Pinpoint the cell where the given text exists, returning its (x, y) midpoint coordinate. 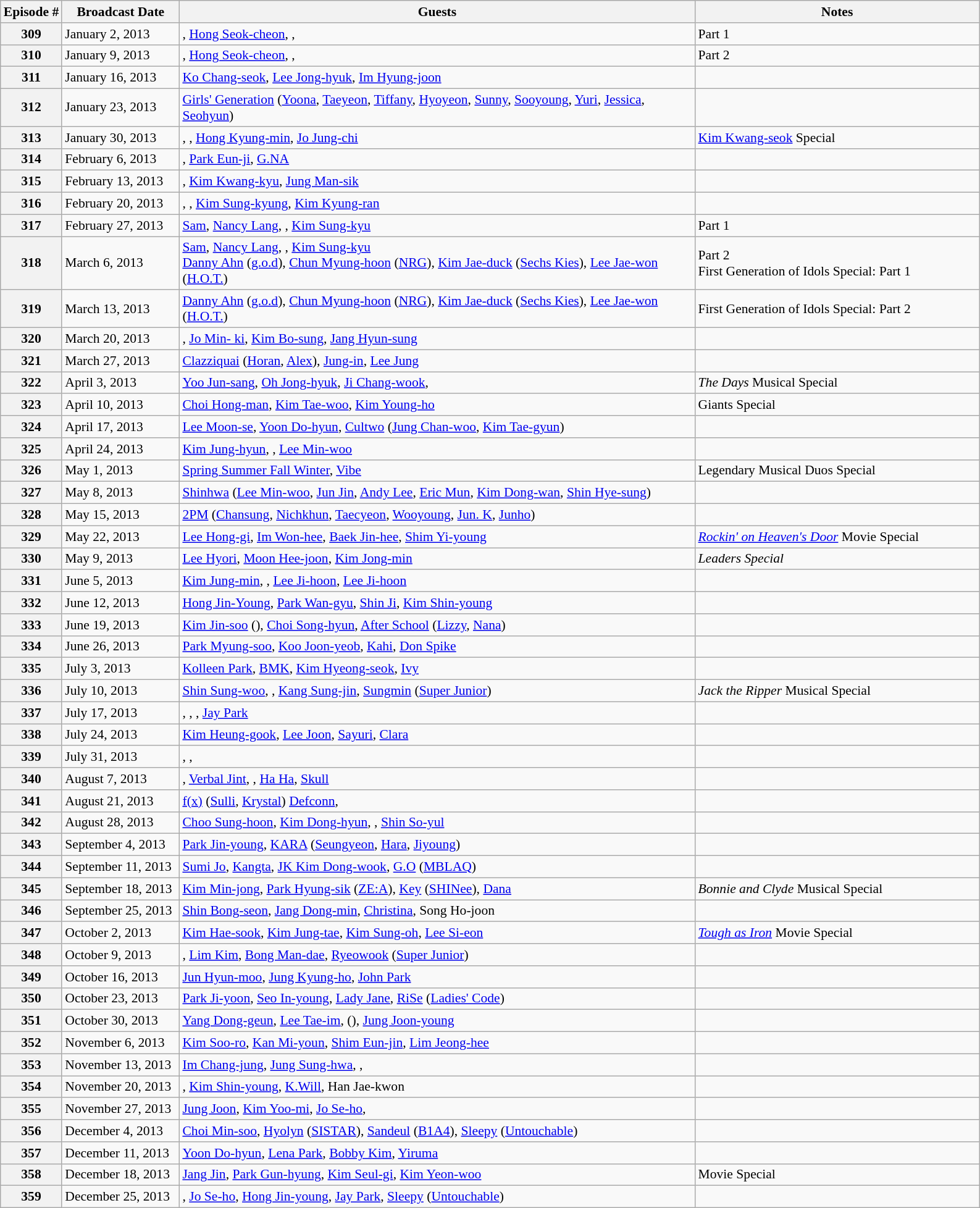
November 27, 2013 (120, 1109)
June 5, 2013 (120, 581)
November 6, 2013 (120, 1043)
Lee Moon-se, Yoon Do-hyun, Cultwo (Jung Chan-woo, Kim Tae-gyun) (437, 427)
Lee Hyori, Moon Hee-joon, Kim Jong-min (437, 559)
Kim Hae-sook, Kim Jung-tae, Kim Sung-oh, Lee Si-eon (437, 933)
336 (31, 691)
350 (31, 999)
Part 2 First Generation of Idols Special: Part 1 (837, 263)
October 9, 2013 (120, 955)
Jang Jin, Park Gun-hyung, Kim Seul-gi, Kim Yeon-woo (437, 1175)
, Kim Shin-young, K.Will, Han Jae-kwon (437, 1087)
Yang Dong-geun, Lee Tae-im, (), Jung Joon-young (437, 1021)
f(x) (Sulli, Krystal) Defconn, (437, 801)
March 27, 2013 (120, 361)
323 (31, 405)
August 21, 2013 (120, 801)
Choi Hong-man, Kim Tae-woo, Kim Young-ho (437, 405)
349 (31, 977)
Part 2 (837, 56)
November 13, 2013 (120, 1065)
First Generation of Idols Special: Part 2 (837, 309)
Jun Hyun-moo, Jung Kyung-ho, John Park (437, 977)
Kim Heung-gook, Lee Joon, Sayuri, Clara (437, 735)
September 25, 2013 (120, 911)
April 10, 2013 (120, 405)
Shin Sung-woo, , Kang Sung-jin, Sungmin (Super Junior) (437, 691)
, , Kim Sung-kyung, Kim Kyung-ran (437, 204)
351 (31, 1021)
Kim Jung-min, , Lee Ji-hoon, Lee Ji-hoon (437, 581)
346 (31, 911)
Legendary Musical Duos Special (837, 471)
325 (31, 449)
July 3, 2013 (120, 669)
309 (31, 34)
Kim Min-jong, Park Hyung-sik (ZE:A), Key (SHINee), Dana (437, 889)
Jack the Ripper Musical Special (837, 691)
345 (31, 889)
Choo Sung-hoon, Kim Dong-hyun, , Shin So-yul (437, 823)
August 7, 2013 (120, 779)
339 (31, 757)
330 (31, 559)
352 (31, 1043)
March 20, 2013 (120, 339)
318 (31, 263)
, , (437, 757)
Yoo Jun-sang, Oh Jong-hyuk, Ji Chang-wook, (437, 383)
327 (31, 493)
334 (31, 647)
Giants Special (837, 405)
Movie Special (837, 1175)
May 1, 2013 (120, 471)
328 (31, 515)
342 (31, 823)
April 24, 2013 (120, 449)
341 (31, 801)
Episode # (31, 12)
October 2, 2013 (120, 933)
January 23, 2013 (120, 107)
June 19, 2013 (120, 625)
Clazziquai (Horan, Alex), Jung-in, Lee Jung (437, 361)
335 (31, 669)
July 24, 2013 (120, 735)
January 30, 2013 (120, 138)
, Lim Kim, Bong Man-dae, Ryeowook (Super Junior) (437, 955)
, Jo Min- ki, Kim Bo-sung, Jang Hyun-sung (437, 339)
July 31, 2013 (120, 757)
321 (31, 361)
354 (31, 1087)
March 6, 2013 (120, 263)
September 11, 2013 (120, 867)
Notes (837, 12)
322 (31, 383)
337 (31, 713)
Shin Bong-seon, Jang Dong-min, Christina, Song Ho-joon (437, 911)
Kim Jin-soo (), Choi Song-hyun, After School (Lizzy, Nana) (437, 625)
314 (31, 159)
, Park Eun-ji, G.NA (437, 159)
343 (31, 845)
Park Ji-yoon, Seo In-young, Lady Jane, RiSe (Ladies' Code) (437, 999)
December 11, 2013 (120, 1153)
July 17, 2013 (120, 713)
324 (31, 427)
January 16, 2013 (120, 78)
317 (31, 225)
Kolleen Park, BMK, Kim Hyeong-seok, Ivy (437, 669)
Shinhwa (Lee Min-woo, Jun Jin, Andy Lee, Eric Mun, Kim Dong-wan, Shin Hye-sung) (437, 493)
Bonnie and Clyde Musical Special (837, 889)
344 (31, 867)
August 28, 2013 (120, 823)
, Kim Kwang-kyu, Jung Man-sik (437, 182)
September 4, 2013 (120, 845)
Guests (437, 12)
331 (31, 581)
February 13, 2013 (120, 182)
Danny Ahn (g.o.d), Chun Myung-hoon (NRG), Kim Jae-duck (Sechs Kies), Lee Jae-won (H.O.T.) (437, 309)
June 26, 2013 (120, 647)
333 (31, 625)
Kim Soo-ro, Kan Mi-youn, Shim Eun-jin, Lim Jeong-hee (437, 1043)
February 6, 2013 (120, 159)
320 (31, 339)
Leaders Special (837, 559)
353 (31, 1065)
February 27, 2013 (120, 225)
Spring Summer Fall Winter, Vibe (437, 471)
358 (31, 1175)
Sam, Nancy Lang, , Kim Sung-kyu Danny Ahn (g.o.d), Chun Myung-hoon (NRG), Kim Jae-duck (Sechs Kies), Lee Jae-won (H.O.T.) (437, 263)
Girls' Generation (Yoona, Taeyeon, Tiffany, Hyoyeon, Sunny, Sooyoung, Yuri, Jessica, Seohyun) (437, 107)
329 (31, 537)
357 (31, 1153)
Im Chang-jung, Jung Sung-hwa, , (437, 1065)
May 9, 2013 (120, 559)
2PM (Chansung, Nichkhun, Taecyeon, Wooyoung, Jun. K, Junho) (437, 515)
311 (31, 78)
340 (31, 779)
May 15, 2013 (120, 515)
347 (31, 933)
July 10, 2013 (120, 691)
Kim Jung-hyun, , Lee Min-woo (437, 449)
November 20, 2013 (120, 1087)
316 (31, 204)
April 3, 2013 (120, 383)
January 2, 2013 (120, 34)
Kim Kwang-seok Special (837, 138)
December 4, 2013 (120, 1131)
February 20, 2013 (120, 204)
June 12, 2013 (120, 603)
October 30, 2013 (120, 1021)
Park Myung-soo, Koo Joon-yeob, Kahi, Don Spike (437, 647)
Sam, Nancy Lang, , Kim Sung-kyu (437, 225)
May 22, 2013 (120, 537)
356 (31, 1131)
315 (31, 182)
October 23, 2013 (120, 999)
Tough as Iron Movie Special (837, 933)
April 17, 2013 (120, 427)
January 9, 2013 (120, 56)
, , Hong Kyung-min, Jo Jung-chi (437, 138)
332 (31, 603)
The Days Musical Special (837, 383)
May 8, 2013 (120, 493)
, , , Jay Park (437, 713)
Jung Joon, Kim Yoo-mi, Jo Se-ho, (437, 1109)
Choi Min-soo, Hyolyn (SISTAR), Sandeul (B1A4), Sleepy (Untouchable) (437, 1131)
October 16, 2013 (120, 977)
Yoon Do-hyun, Lena Park, Bobby Kim, Yiruma (437, 1153)
338 (31, 735)
326 (31, 471)
310 (31, 56)
313 (31, 138)
348 (31, 955)
December 18, 2013 (120, 1175)
, Jo Se-ho, Hong Jin-young, Jay Park, Sleepy (Untouchable) (437, 1197)
355 (31, 1109)
Lee Hong-gi, Im Won-hee, Baek Jin-hee, Shim Yi-young (437, 537)
, Verbal Jint, , Ha Ha, Skull (437, 779)
Broadcast Date (120, 12)
Ko Chang-seok, Lee Jong-hyuk, Im Hyung-joon (437, 78)
Sumi Jo, Kangta, JK Kim Dong-wook, G.O (MBLAQ) (437, 867)
Hong Jin-Young, Park Wan-gyu, Shin Ji, Kim Shin-young (437, 603)
319 (31, 309)
Park Jin-young, KARA (Seungyeon, Hara, Jiyoung) (437, 845)
March 13, 2013 (120, 309)
December 25, 2013 (120, 1197)
September 18, 2013 (120, 889)
359 (31, 1197)
312 (31, 107)
Rockin' on Heaven's Door Movie Special (837, 537)
